Provide the [X, Y] coordinate of the cell's center where the given text is located.  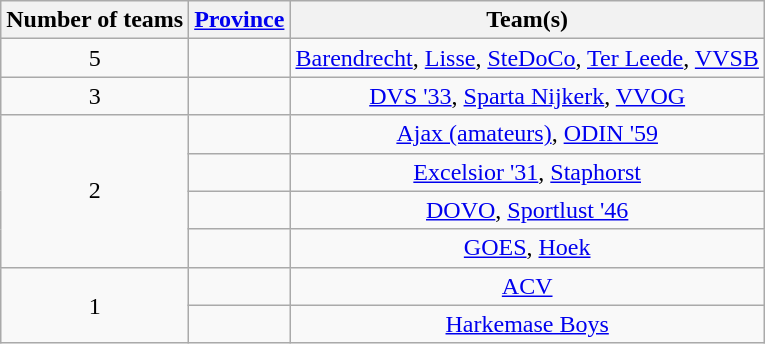
5 [95, 58]
2 [95, 191]
Number of teams [95, 20]
3 [95, 96]
ACV [527, 286]
1 [95, 305]
Excelsior '31, Staphorst [527, 172]
Barendrecht, Lisse, SteDoCo, Ter Leede, VVSB [527, 58]
DVS '33, Sparta Nijkerk, VVOG [527, 96]
DOVO, Sportlust '46 [527, 210]
Province [240, 20]
Harkemase Boys [527, 324]
GOES, Hoek [527, 248]
Ajax (amateurs), ODIN '59 [527, 134]
Team(s) [527, 20]
